Identify which cell holds the provided text, then report its [x, y] central coordinate. 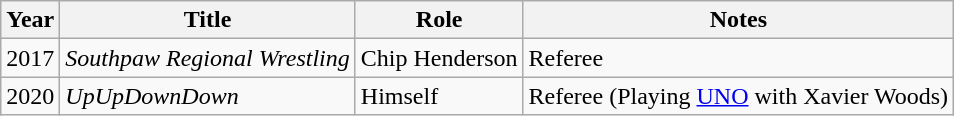
UpUpDownDown [208, 96]
Chip Henderson [439, 58]
2020 [30, 96]
Title [208, 20]
Role [439, 20]
Southpaw Regional Wrestling [208, 58]
Year [30, 20]
Referee (Playing UNO with Xavier Woods) [738, 96]
2017 [30, 58]
Notes [738, 20]
Himself [439, 96]
Referee [738, 58]
